Locate the cell with the specified text and output its [X, Y] center coordinate. 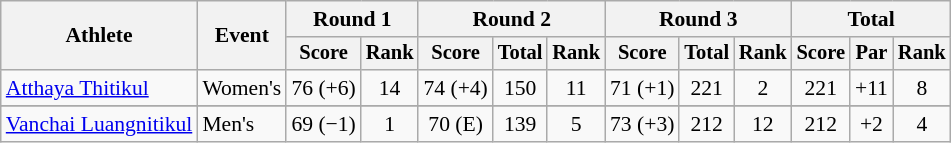
1 [390, 124]
Men's [242, 124]
73 (+3) [642, 124]
69 (−1) [323, 124]
Round 2 [512, 19]
Athlete [100, 36]
76 (+6) [323, 88]
5 [576, 124]
150 [520, 88]
Women's [242, 88]
8 [922, 88]
2 [763, 88]
Vanchai Luangnitikul [100, 124]
Atthaya Thitikul [100, 88]
12 [763, 124]
Round 1 [352, 19]
4 [922, 124]
11 [576, 88]
+11 [872, 88]
71 (+1) [642, 88]
14 [390, 88]
74 (+4) [455, 88]
Par [872, 54]
Event [242, 36]
139 [520, 124]
Round 3 [698, 19]
+2 [872, 124]
70 (E) [455, 124]
